Pinpoint the cell where the given text exists, returning its [X, Y] midpoint coordinate. 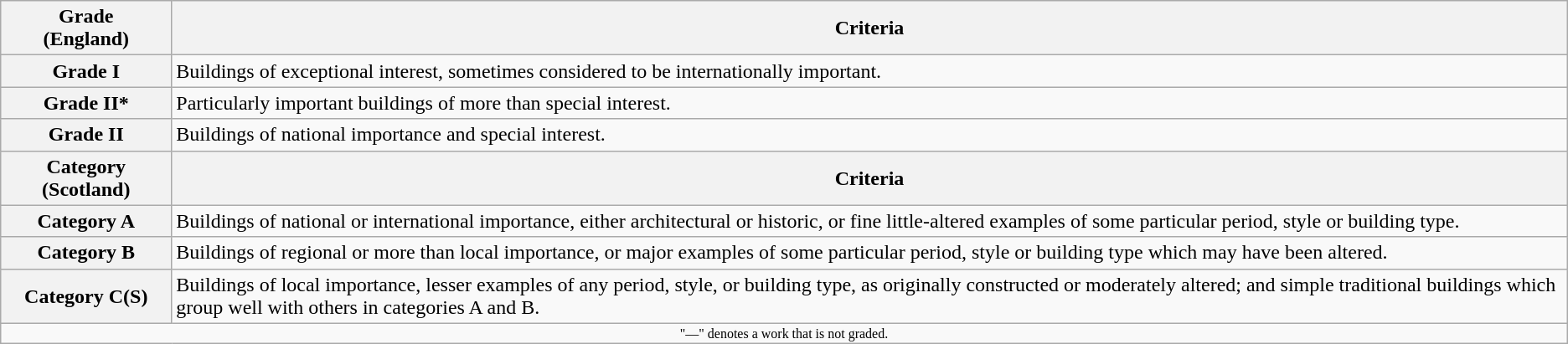
Category (Scotland) [86, 177]
"—" denotes a work that is not graded. [784, 333]
Buildings of regional or more than local importance, or major examples of some particular period, style or building type which may have been altered. [869, 253]
Buildings of national importance and special interest. [869, 135]
Buildings of exceptional interest, sometimes considered to be internationally important. [869, 71]
Category B [86, 253]
Grade II* [86, 103]
Grade(England) [86, 28]
Grade II [86, 135]
Particularly important buildings of more than special interest. [869, 103]
Grade I [86, 71]
Category C(S) [86, 296]
Category A [86, 221]
